Pinpoint the cell where the given text exists, returning its [x, y] midpoint coordinate. 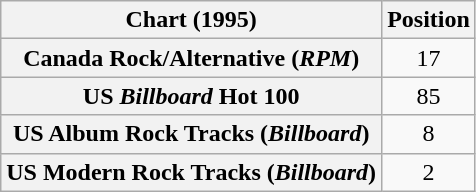
85 [429, 96]
Canada Rock/Alternative (RPM) [192, 58]
8 [429, 134]
Position [429, 20]
Chart (1995) [192, 20]
US Modern Rock Tracks (Billboard) [192, 172]
17 [429, 58]
US Billboard Hot 100 [192, 96]
2 [429, 172]
US Album Rock Tracks (Billboard) [192, 134]
